Determine the (X, Y) coordinate at the center of the cell enclosing the given text.  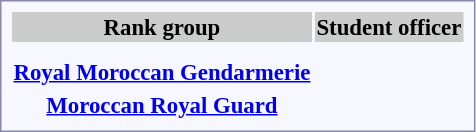
Royal Moroccan Gendarmerie (162, 72)
Moroccan Royal Guard (162, 105)
Rank group (162, 27)
Student officer (389, 27)
